Provide the (x, y) coordinate of the cell's center where the given text is located.  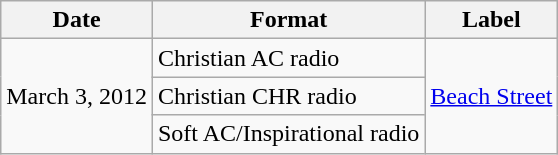
Christian AC radio (288, 58)
Beach Street (492, 96)
Christian CHR radio (288, 96)
March 3, 2012 (77, 96)
Soft AC/Inspirational radio (288, 134)
Date (77, 20)
Label (492, 20)
Format (288, 20)
